Capture the cell that displays the provided text and extract its [X, Y] central coordinate. 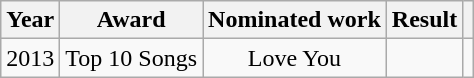
Award [132, 20]
Love You [295, 58]
Result [424, 20]
Year [30, 20]
Top 10 Songs [132, 58]
2013 [30, 58]
Nominated work [295, 20]
